Search for the cell housing the specified text and yield its [X, Y] center coordinate. 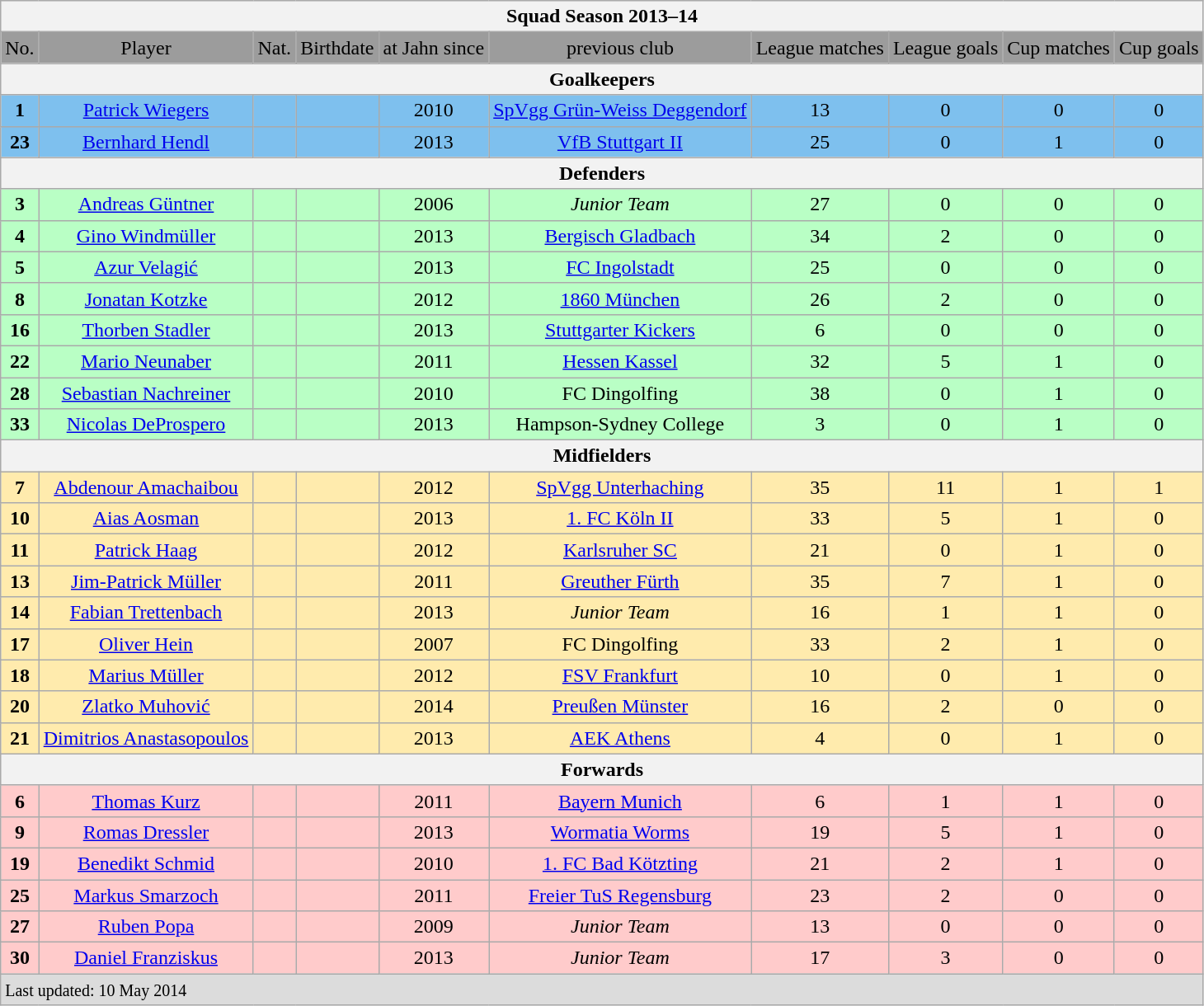
Andreas Güntner [146, 204]
Stuttgarter Kickers [620, 330]
26 [820, 299]
Wormatia Worms [620, 832]
Dimitrios Anastasopoulos [146, 738]
1. FC Köln II [620, 519]
1. FC Bad Kötzting [620, 863]
2014 [434, 707]
Aias Aosman [146, 519]
Karlsruher SC [620, 550]
30 [20, 958]
Romas Dressler [146, 832]
Patrick Haag [146, 550]
2009 [434, 927]
Fabian Trettenbach [146, 613]
Benedikt Schmid [146, 863]
1860 München [620, 299]
Sebastian Nachreiner [146, 393]
22 [20, 361]
28 [20, 393]
FC Ingolstadt [620, 267]
League goals [945, 48]
Forwards [602, 769]
League matches [820, 48]
Jonatan Kotzke [146, 299]
8 [20, 299]
Greuther Fürth [620, 581]
9 [20, 832]
34 [820, 236]
Zlatko Muhović [146, 707]
SpVgg Grün-Weiss Deggendorf [620, 110]
Goalkeepers [602, 79]
AEK Athens [620, 738]
20 [20, 707]
14 [20, 613]
Thorben Stadler [146, 330]
Cup matches [1059, 48]
Last updated: 10 May 2014 [602, 990]
FSV Frankfurt [620, 675]
Squad Season 2013–14 [602, 16]
Nat. [275, 48]
No. [20, 48]
Midfielders [602, 456]
Oliver Hein [146, 644]
2007 [434, 644]
Birthdate [337, 48]
Bayern Munich [620, 801]
2006 [434, 204]
Mario Neunaber [146, 361]
Daniel Franziskus [146, 958]
Player [146, 48]
Hampson-Sydney College [620, 425]
Nicolas DeProspero [146, 425]
VfB Stuttgart II [620, 142]
at Jahn since [434, 48]
Jim-Patrick Müller [146, 581]
Thomas Kurz [146, 801]
SpVgg Unterhaching [620, 487]
Marius Müller [146, 675]
previous club [620, 48]
Hessen Kassel [620, 361]
32 [820, 361]
Gino Windmüller [146, 236]
Markus Smarzoch [146, 895]
Bergisch Gladbach [620, 236]
Azur Velagić [146, 267]
Ruben Popa [146, 927]
Bernhard Hendl [146, 142]
Patrick Wiegers [146, 110]
Abdenour Amachaibou [146, 487]
18 [20, 675]
Defenders [602, 173]
Freier TuS Regensburg [620, 895]
38 [820, 393]
Cup goals [1159, 48]
Preußen Münster [620, 707]
